Pinpoint the cell where the given text exists, returning its (x, y) midpoint coordinate. 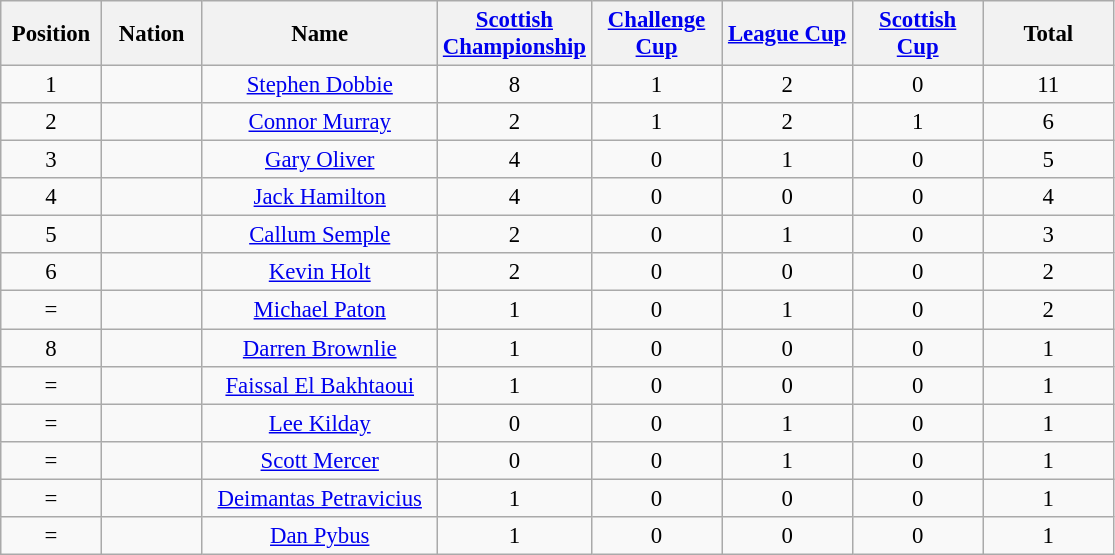
Michael Paton (320, 310)
Scott Mercer (320, 460)
Faissal El Bakhtaoui (320, 385)
Deimantas Petravicius (320, 498)
Scottish Championship (515, 34)
Scottish Cup (918, 34)
Total (1048, 34)
Stephen Dobbie (320, 85)
Challenge Cup (656, 34)
Position (52, 34)
Connor Murray (320, 122)
Callum Semple (320, 235)
Nation (152, 34)
Lee Kilday (320, 423)
League Cup (788, 34)
11 (1048, 85)
Dan Pybus (320, 536)
Gary Oliver (320, 160)
Darren Brownlie (320, 348)
Name (320, 34)
Kevin Holt (320, 273)
Jack Hamilton (320, 197)
